Locate the cell with the specified text and output its [x, y] center coordinate. 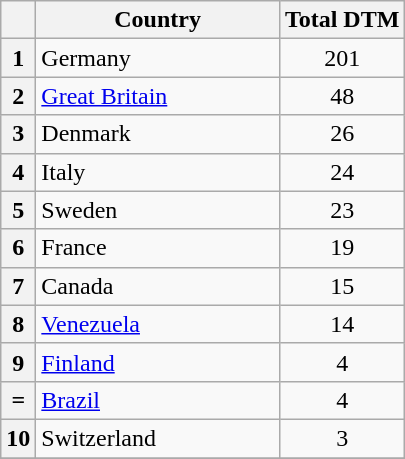
9 [18, 362]
15 [342, 286]
1 [18, 58]
Italy [158, 172]
Switzerland [158, 438]
5 [18, 210]
Germany [158, 58]
France [158, 248]
Total DTM [342, 20]
201 [342, 58]
2 [18, 96]
Brazil [158, 400]
26 [342, 134]
8 [18, 324]
14 [342, 324]
23 [342, 210]
10 [18, 438]
Country [158, 20]
= [18, 400]
Venezuela [158, 324]
Finland [158, 362]
Canada [158, 286]
Denmark [158, 134]
24 [342, 172]
48 [342, 96]
7 [18, 286]
6 [18, 248]
Sweden [158, 210]
19 [342, 248]
Great Britain [158, 96]
